Locate the cell with the specified text and output its (X, Y) center coordinate. 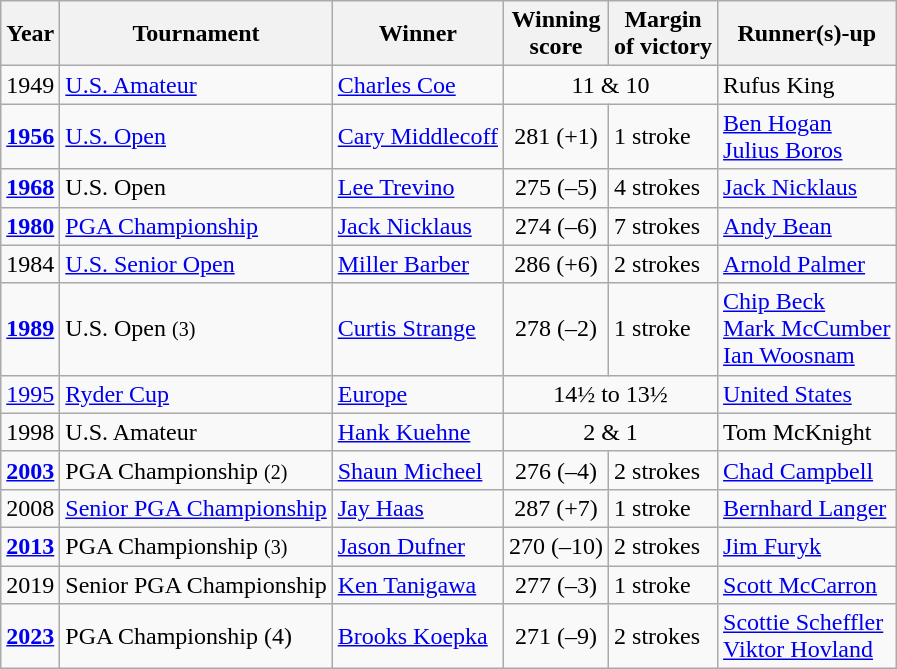
Andy Bean (807, 226)
Winningscore (556, 34)
4 strokes (664, 188)
Ryder Cup (196, 394)
PGA Championship (4) (196, 636)
1980 (30, 226)
274 (–6) (556, 226)
11 & 10 (610, 85)
276 (–4) (556, 470)
Miller Barber (418, 264)
Year (30, 34)
1995 (30, 394)
PGA Championship (3) (196, 546)
Scott McCarron (807, 585)
270 (–10) (556, 546)
1989 (30, 329)
2023 (30, 636)
Hank Kuehne (418, 432)
Charles Coe (418, 85)
1984 (30, 264)
Cary Middlecoff (418, 136)
Ben Hogan Julius Boros (807, 136)
Jay Haas (418, 508)
2003 (30, 470)
United States (807, 394)
Bernhard Langer (807, 508)
14½ to 13½ (610, 394)
Marginof victory (664, 34)
Ken Tanigawa (418, 585)
271 (–9) (556, 636)
U.S. Senior Open (196, 264)
Winner (418, 34)
PGA Championship (2) (196, 470)
287 (+7) (556, 508)
7 strokes (664, 226)
Europe (418, 394)
Rufus King (807, 85)
Jason Dufner (418, 546)
Tom McKnight (807, 432)
2008 (30, 508)
U.S. Open (3) (196, 329)
2 & 1 (610, 432)
281 (+1) (556, 136)
Arnold Palmer (807, 264)
278 (–2) (556, 329)
Chad Campbell (807, 470)
1956 (30, 136)
277 (–3) (556, 585)
286 (+6) (556, 264)
2019 (30, 585)
PGA Championship (196, 226)
Chip Beck Mark McCumber Ian Woosnam (807, 329)
Jim Furyk (807, 546)
Curtis Strange (418, 329)
Brooks Koepka (418, 636)
275 (–5) (556, 188)
2013 (30, 546)
Runner(s)-up (807, 34)
Tournament (196, 34)
Lee Trevino (418, 188)
Shaun Micheel (418, 470)
1949 (30, 85)
Scottie Scheffler Viktor Hovland (807, 636)
1998 (30, 432)
1968 (30, 188)
